Detect which cell encompasses the target text, then output its (x, y) center coordinate. 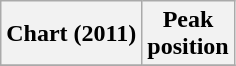
Chart (2011) (72, 34)
Peakposition (188, 34)
